Search for the cell housing the specified text and yield its (X, Y) center coordinate. 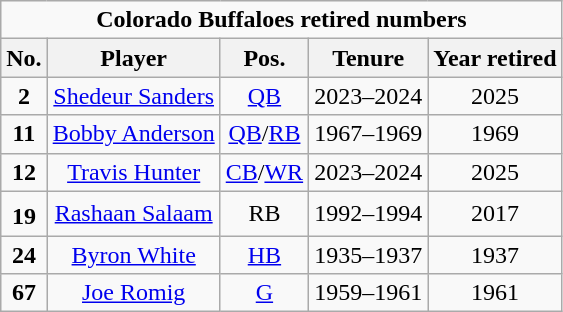
1961 (495, 293)
Travis Hunter (134, 172)
2017 (495, 214)
Rashaan Salaam (134, 214)
HB (264, 255)
Joe Romig (134, 293)
G (264, 293)
Colorado Buffaloes retired numbers (282, 20)
1967–1969 (368, 134)
Tenure (368, 58)
CB/WR (264, 172)
Pos. (264, 58)
24 (24, 255)
Year retired (495, 58)
11 (24, 134)
Bobby Anderson (134, 134)
Player (134, 58)
19 (24, 214)
No. (24, 58)
67 (24, 293)
QB (264, 96)
1959–1961 (368, 293)
12 (24, 172)
1937 (495, 255)
1935–1937 (368, 255)
RB (264, 214)
1992–1994 (368, 214)
2 (24, 96)
QB/RB (264, 134)
1969 (495, 134)
Shedeur Sanders (134, 96)
Byron White (134, 255)
